Output the (x, y) coordinate of the center of the cell containing the given text.  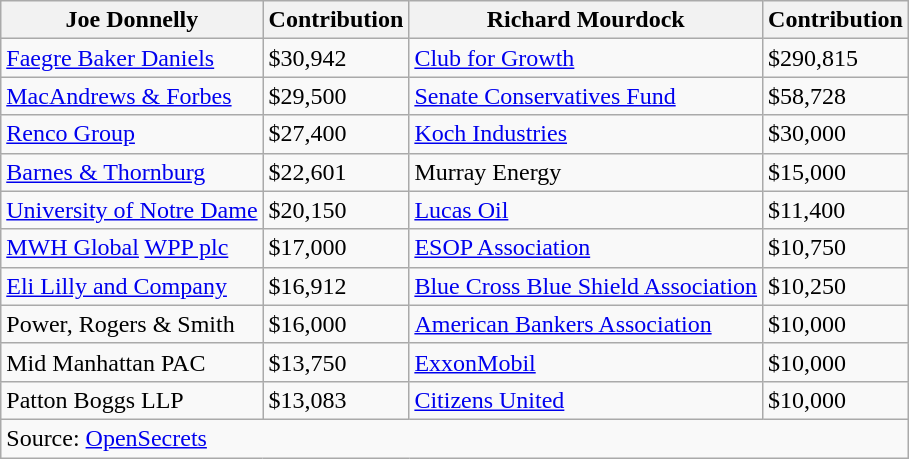
Lucas Oil (586, 210)
Source: OpenSecrets (455, 438)
$27,400 (336, 134)
Joe Donnelly (132, 20)
Senate Conservatives Fund (586, 96)
Barnes & Thornburg (132, 172)
$16,912 (336, 286)
University of Notre Dame (132, 210)
$20,150 (336, 210)
Faegre Baker Daniels (132, 58)
Renco Group (132, 134)
$30,000 (836, 134)
Murray Energy (586, 172)
$58,728 (836, 96)
ESOP Association (586, 248)
Club for Growth (586, 58)
Mid Manhattan PAC (132, 362)
$10,250 (836, 286)
$13,750 (336, 362)
ExxonMobil (586, 362)
$11,400 (836, 210)
$29,500 (336, 96)
$290,815 (836, 58)
Patton Boggs LLP (132, 400)
$15,000 (836, 172)
Richard Mourdock (586, 20)
$22,601 (336, 172)
MacAndrews & Forbes (132, 96)
MWH Global WPP plc (132, 248)
$13,083 (336, 400)
Blue Cross Blue Shield Association (586, 286)
$16,000 (336, 324)
$30,942 (336, 58)
Eli Lilly and Company (132, 286)
American Bankers Association (586, 324)
Koch Industries (586, 134)
$10,750 (836, 248)
$17,000 (336, 248)
Citizens United (586, 400)
Power, Rogers & Smith (132, 324)
